Determine the (X, Y) coordinate at the center of the cell enclosing the given text.  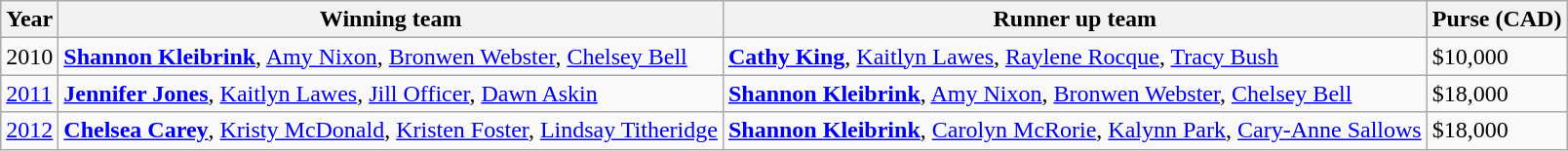
Cathy King, Kaitlyn Lawes, Raylene Rocque, Tracy Bush (1075, 57)
Jennifer Jones, Kaitlyn Lawes, Jill Officer, Dawn Askin (391, 94)
Runner up team (1075, 19)
Chelsea Carey, Kristy McDonald, Kristen Foster, Lindsay Titheridge (391, 131)
2012 (29, 131)
Shannon Kleibrink, Carolyn McRorie, Kalynn Park, Cary-Anne Sallows (1075, 131)
$10,000 (1497, 57)
Year (29, 19)
Winning team (391, 19)
Purse (CAD) (1497, 19)
2011 (29, 94)
2010 (29, 57)
